Output the [x, y] coordinate of the center of the cell containing the given text.  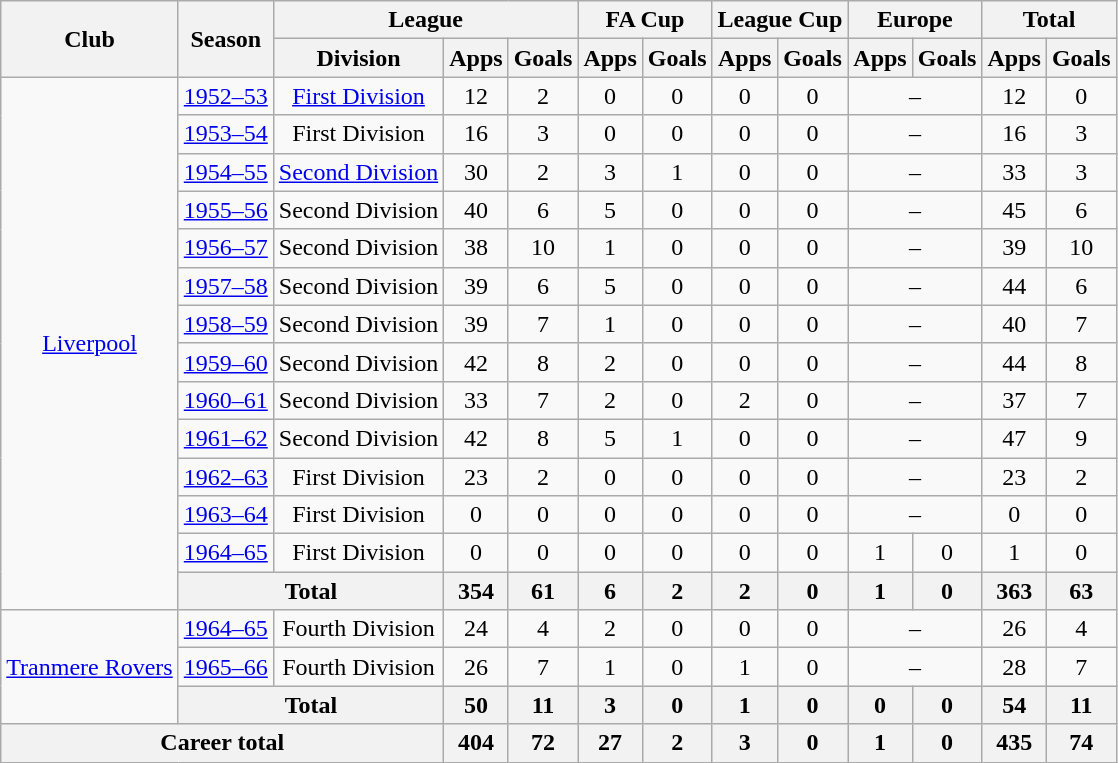
54 [1014, 705]
47 [1014, 438]
FA Cup [645, 20]
1959–60 [226, 362]
1961–62 [226, 438]
League [426, 20]
50 [476, 705]
63 [1081, 591]
Season [226, 39]
27 [610, 743]
38 [476, 248]
1960–61 [226, 400]
1957–58 [226, 286]
354 [476, 591]
37 [1014, 400]
1958–59 [226, 324]
Europe [915, 20]
Tranmere Rovers [90, 667]
1953–54 [226, 134]
League Cup [780, 20]
1955–56 [226, 210]
1954–55 [226, 172]
61 [543, 591]
24 [476, 629]
435 [1014, 743]
74 [1081, 743]
28 [1014, 667]
Club [90, 39]
1962–63 [226, 477]
404 [476, 743]
1963–64 [226, 515]
Division [358, 58]
72 [543, 743]
1965–66 [226, 667]
363 [1014, 591]
30 [476, 172]
9 [1081, 438]
1952–53 [226, 96]
1956–57 [226, 248]
Liverpool [90, 344]
45 [1014, 210]
Career total [222, 743]
